For the text-containing cell, return its midpoint in (X, Y) coordinate format. 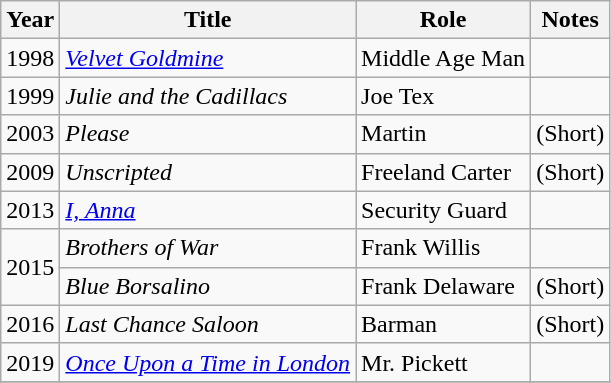
Mr. Pickett (444, 362)
Title (208, 20)
2003 (30, 134)
Middle Age Man (444, 58)
Security Guard (444, 210)
Barman (444, 324)
Once Upon a Time in London (208, 362)
Velvet Goldmine (208, 58)
Frank Delaware (444, 286)
Role (444, 20)
Please (208, 134)
Frank Willis (444, 248)
Julie and the Cadillacs (208, 96)
2009 (30, 172)
2016 (30, 324)
Blue Borsalino (208, 286)
2015 (30, 267)
Unscripted (208, 172)
2019 (30, 362)
Brothers of War (208, 248)
I, Anna (208, 210)
Martin (444, 134)
1999 (30, 96)
Joe Tex (444, 96)
Year (30, 20)
Notes (570, 20)
1998 (30, 58)
Freeland Carter (444, 172)
2013 (30, 210)
Last Chance Saloon (208, 324)
